Determine the [X, Y] coordinate at the center of the cell enclosing the given text.  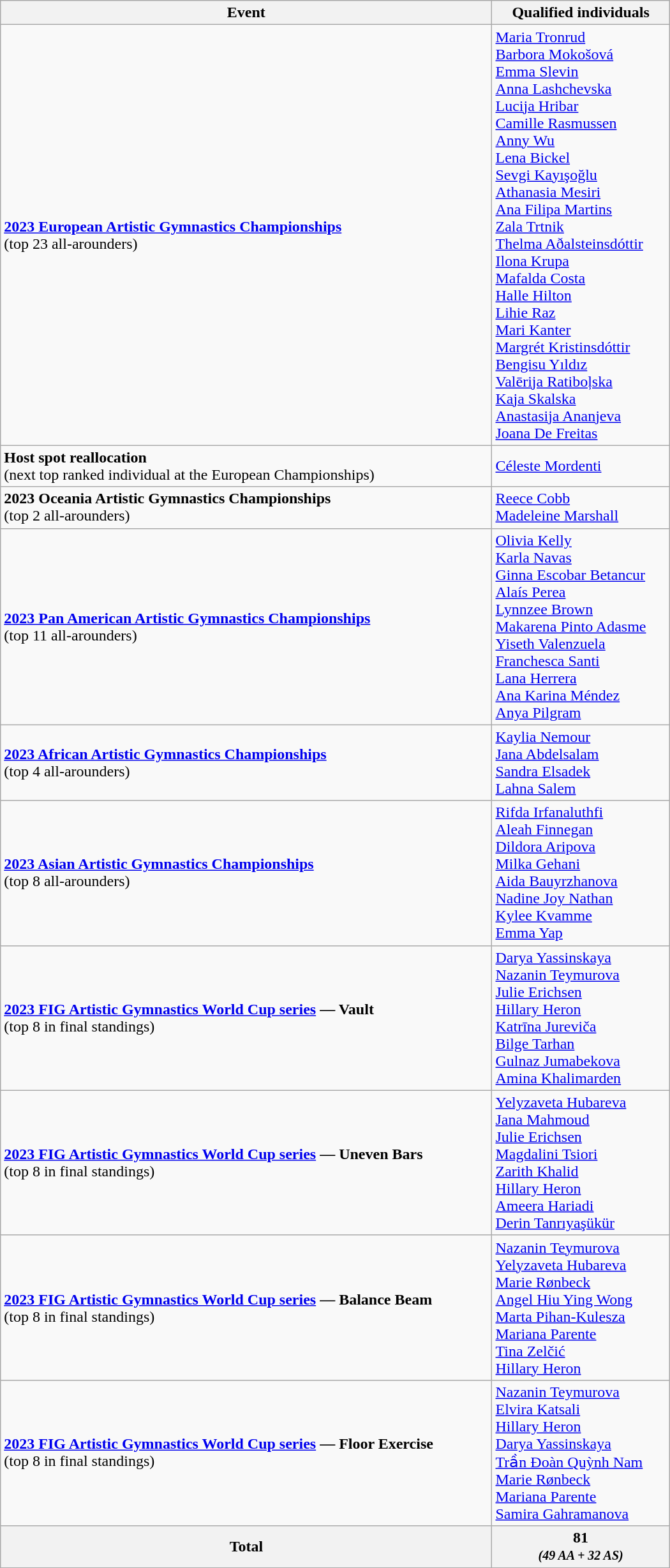
Qualified individuals [581, 13]
2023 FIG Artistic Gymnastics World Cup series — Balance Beam (top 8 in final standings) [246, 1308]
2023 Asian Artistic Gymnastics Championships(top 8 all-arounders) [246, 873]
Nazanin Teymurova Elvira Katsali Hillary Heron Darya Yassinskaya Trần Đoàn Quỳnh Nam Marie Rønbeck Mariana Parente Samira Gahramanova [581, 1453]
Yelyzaveta Hubareva Jana Mahmoud Julie Erichsen Magdalini Tsiori Zarith Khalid Hillary Heron Ameera Hariadi Derin Tanrıyaşükür [581, 1162]
Céleste Mordenti [581, 466]
Event [246, 13]
2023 FIG Artistic Gymnastics World Cup series — Vault (top 8 in final standings) [246, 1018]
2023 FIG Artistic Gymnastics World Cup series — Floor Exercise (top 8 in final standings) [246, 1453]
2023 African Artistic Gymnastics Championships(top 4 all-arounders) [246, 763]
Total [246, 1546]
81 (49 AA + 32 AS) [581, 1546]
Kaylia Nemour Jana Abdelsalam Sandra Elsadek Lahna Salem [581, 763]
Reece Cobb Madeleine Marshall [581, 508]
2023 Pan American Artistic Gymnastics Championships(top 11 all-arounders) [246, 626]
Rifda Irfanaluthfi Aleah Finnegan Dildora Aripova Milka Gehani Aida Bauyrzhanova Nadine Joy Nathan Kylee Kvamme Emma Yap [581, 873]
2023 European Artistic Gymnastics Championships(top 23 all-arounders) [246, 235]
2023 FIG Artistic Gymnastics World Cup series — Uneven Bars (top 8 in final standings) [246, 1162]
Host spot reallocation(next top ranked individual at the European Championships) [246, 466]
Nazanin Teymurova Yelyzaveta Hubareva Marie Rønbeck Angel Hiu Ying Wong Marta Pihan-Kulesza Mariana Parente Tina Zelčić Hillary Heron [581, 1308]
Darya Yassinskaya Nazanin Teymurova Julie Erichsen Hillary Heron Katrīna Jureviča Bilge Tarhan Gulnaz Jumabekova Amina Khalimarden [581, 1018]
2023 Oceania Artistic Gymnastics Championships(top 2 all-arounders) [246, 508]
